Provide the (x, y) coordinate of the cell's center where the given text is located.  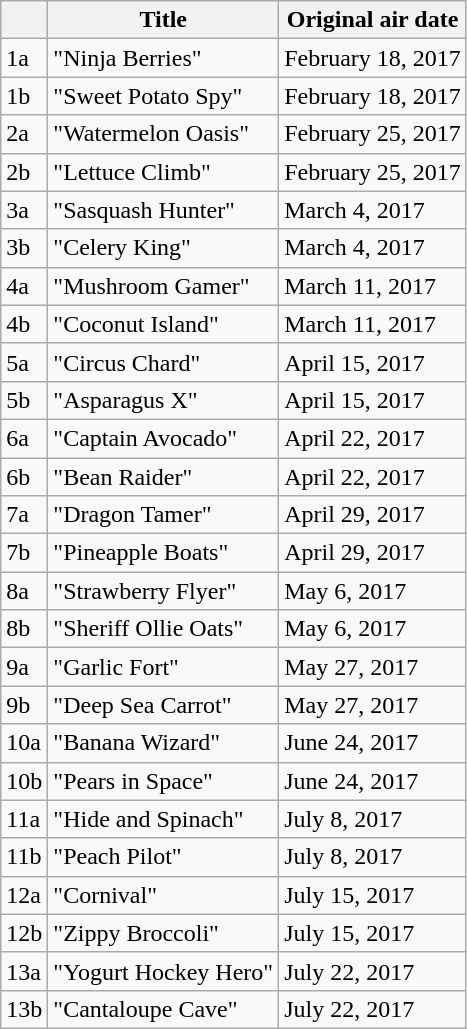
"Sheriff Ollie Oats" (164, 629)
5a (24, 362)
"Pears in Space" (164, 781)
6a (24, 438)
"Circus Chard" (164, 362)
"Bean Raider" (164, 477)
1a (24, 58)
"Lettuce Climb" (164, 172)
"Cornival" (164, 895)
8a (24, 591)
"Zippy Broccoli" (164, 933)
10a (24, 743)
2a (24, 134)
"Mushroom Gamer" (164, 286)
Title (164, 20)
"Peach Pilot" (164, 857)
11b (24, 857)
"Deep Sea Carrot" (164, 705)
7b (24, 553)
8b (24, 629)
13a (24, 971)
12a (24, 895)
"Sweet Potato Spy" (164, 96)
Original air date (373, 20)
4b (24, 324)
"Captain Avocado" (164, 438)
"Strawberry Flyer" (164, 591)
"Celery King" (164, 248)
"Dragon Tamer" (164, 515)
12b (24, 933)
7a (24, 515)
"Yogurt Hockey Hero" (164, 971)
10b (24, 781)
9a (24, 667)
11a (24, 819)
13b (24, 1009)
"Banana Wizard" (164, 743)
5b (24, 400)
"Asparagus X" (164, 400)
"Sasquash Hunter" (164, 210)
"Watermelon Oasis" (164, 134)
2b (24, 172)
3b (24, 248)
"Ninja Berries" (164, 58)
3a (24, 210)
9b (24, 705)
1b (24, 96)
"Coconut Island" (164, 324)
"Cantaloupe Cave" (164, 1009)
"Pineapple Boats" (164, 553)
"Hide and Spinach" (164, 819)
6b (24, 477)
"Garlic Fort" (164, 667)
4a (24, 286)
